Find where the given text appears and provide that cell's center as [x, y] coordinate. 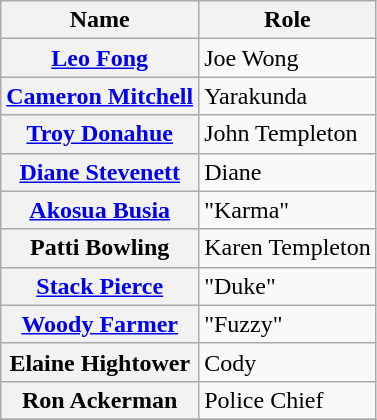
"Duke" [288, 286]
"Karma" [288, 210]
Yarakunda [288, 96]
Joe Wong [288, 58]
Diane Stevenett [100, 172]
Stack Pierce [100, 286]
Diane [288, 172]
Role [288, 20]
Ron Ackerman [100, 400]
"Fuzzy" [288, 324]
Elaine Hightower [100, 362]
Akosua Busia [100, 210]
Patti Bowling [100, 248]
Cody [288, 362]
John Templeton [288, 134]
Name [100, 20]
Troy Donahue [100, 134]
Leo Fong [100, 58]
Woody Farmer [100, 324]
Cameron Mitchell [100, 96]
Karen Templeton [288, 248]
Police Chief [288, 400]
